Identify which cell holds the provided text, then report its (X, Y) central coordinate. 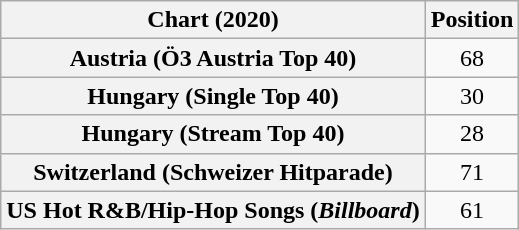
Hungary (Single Top 40) (213, 96)
28 (472, 134)
Position (472, 20)
30 (472, 96)
61 (472, 210)
Hungary (Stream Top 40) (213, 134)
Austria (Ö3 Austria Top 40) (213, 58)
Switzerland (Schweizer Hitparade) (213, 172)
68 (472, 58)
71 (472, 172)
Chart (2020) (213, 20)
US Hot R&B/Hip-Hop Songs (Billboard) (213, 210)
